Identify which cell holds the provided text, then report its (X, Y) central coordinate. 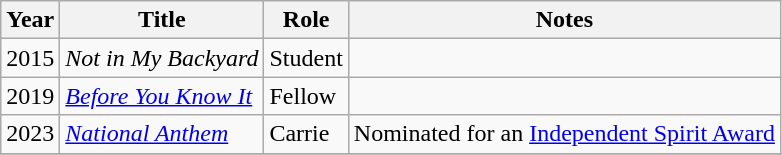
National Anthem (162, 134)
Before You Know It (162, 96)
Student (306, 58)
Fellow (306, 96)
Title (162, 20)
2015 (30, 58)
2023 (30, 134)
Nominated for an Independent Spirit Award (564, 134)
Year (30, 20)
2019 (30, 96)
Not in My Backyard (162, 58)
Carrie (306, 134)
Notes (564, 20)
Role (306, 20)
